Extract the [X, Y] coordinate from the center of the cell holding the provided text.  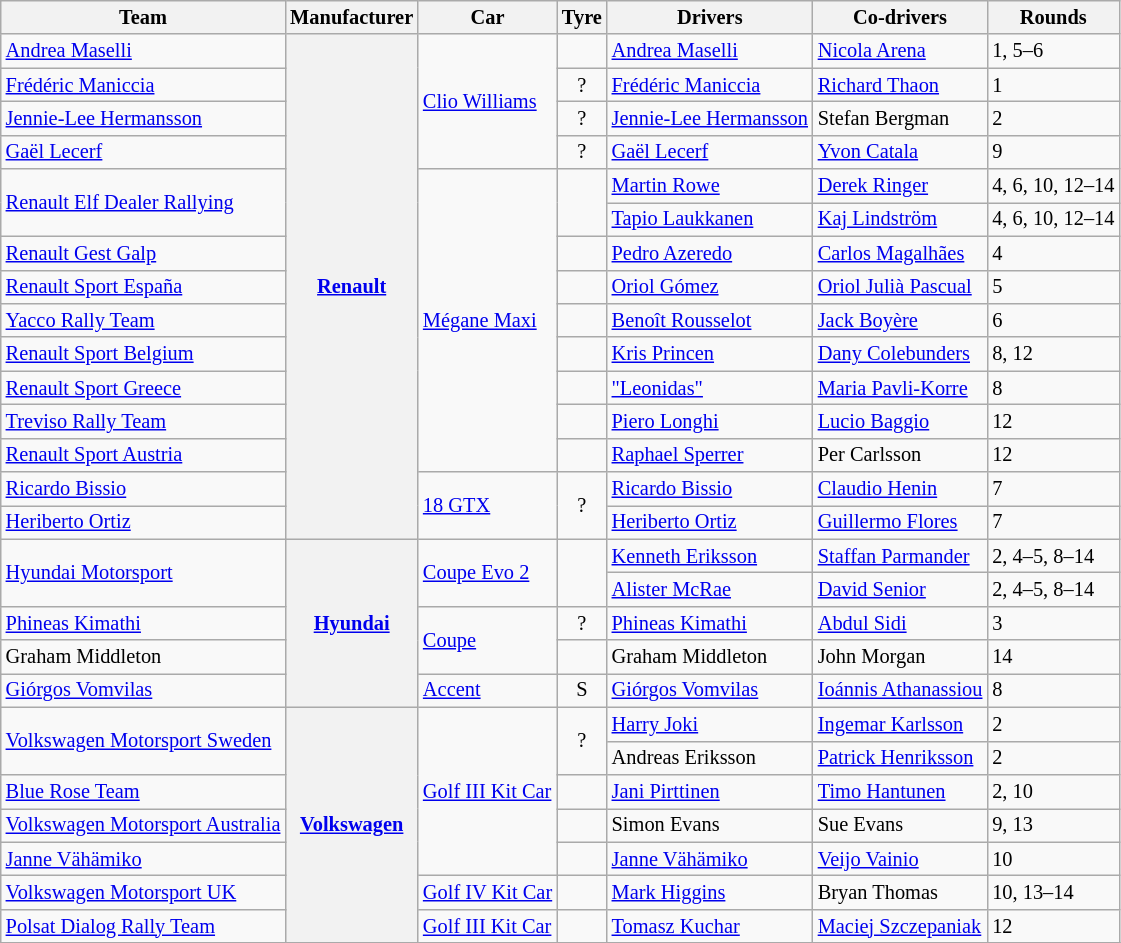
John Morgan [900, 657]
8, 12 [1053, 354]
Volkswagen Motorsport UK [144, 892]
Yacco Rally Team [144, 320]
Kris Princen [710, 354]
Yvon Catala [900, 152]
Coupe Evo 2 [488, 572]
Tapio Laukkanen [710, 219]
Benoît Rousselot [710, 320]
Rounds [1053, 17]
6 [1053, 320]
Car [488, 17]
Claudio Henin [900, 489]
Simon Evans [710, 825]
Ioánnis Athanassiou [900, 690]
Martin Rowe [710, 186]
Carlos Magalhães [900, 253]
Renault [352, 286]
"Leonidas" [710, 388]
Renault Sport Greece [144, 388]
Richard Thaon [900, 85]
10, 13–14 [1053, 892]
Stefan Bergman [900, 118]
Hyundai [352, 623]
Lucio Baggio [900, 421]
Patrick Henriksson [900, 758]
Timo Hantunen [900, 791]
Volkswagen [352, 825]
Renault Sport España [144, 287]
Guillermo Flores [900, 522]
Tomasz Kuchar [710, 926]
9 [1053, 152]
Renault Sport Austria [144, 455]
Nicola Arena [900, 51]
David Senior [900, 589]
18 GTX [488, 506]
2, 10 [1053, 791]
Dany Colebunders [900, 354]
Pedro Azeredo [710, 253]
Sue Evans [900, 825]
Oriol Julià Pascual [900, 287]
Piero Longhi [710, 421]
Volkswagen Motorsport Sweden [144, 740]
Treviso Rally Team [144, 421]
Blue Rose Team [144, 791]
Manufacturer [352, 17]
Harry Joki [710, 724]
Veijo Vainio [900, 859]
Renault Elf Dealer Rallying [144, 202]
3 [1053, 623]
Staffan Parmander [900, 556]
4 [1053, 253]
Golf IV Kit Car [488, 892]
Derek Ringer [900, 186]
Renault Gest Galp [144, 253]
Alister McRae [710, 589]
1 [1053, 85]
Maciej Szczepaniak [900, 926]
Jack Boyère [900, 320]
Andreas Eriksson [710, 758]
Tyre [582, 17]
Kenneth Eriksson [710, 556]
Bryan Thomas [900, 892]
Kaj Lindström [900, 219]
9, 13 [1053, 825]
Maria Pavli-Korre [900, 388]
Hyundai Motorsport [144, 572]
Per Carlsson [900, 455]
Mégane Maxi [488, 320]
1, 5–6 [1053, 51]
S [582, 690]
Clio Williams [488, 102]
Accent [488, 690]
Raphael Sperrer [710, 455]
Co-drivers [900, 17]
Volkswagen Motorsport Australia [144, 825]
Mark Higgins [710, 892]
Oriol Gómez [710, 287]
Coupe [488, 640]
Polsat Dialog Rally Team [144, 926]
10 [1053, 859]
Ingemar Karlsson [900, 724]
14 [1053, 657]
Drivers [710, 17]
Jani Pirttinen [710, 791]
Renault Sport Belgium [144, 354]
Abdul Sidi [900, 623]
5 [1053, 287]
Team [144, 17]
